Find where the given text appears and provide that cell's center as (X, Y) coordinate. 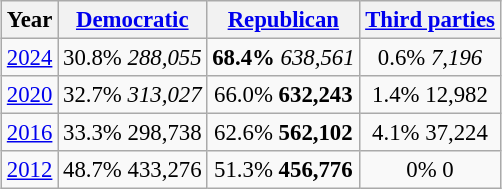
Third parties (430, 20)
48.7% 433,276 (132, 170)
0.6% 7,196 (430, 58)
Year (30, 20)
32.7% 313,027 (132, 95)
Democratic (132, 20)
Republican (284, 20)
1.4% 12,982 (430, 95)
68.4% 638,561 (284, 58)
51.3% 456,776 (284, 170)
66.0% 632,243 (284, 95)
33.3% 298,738 (132, 133)
0% 0 (430, 170)
62.6% 562,102 (284, 133)
4.1% 37,224 (430, 133)
2020 (30, 95)
2012 (30, 170)
2024 (30, 58)
2016 (30, 133)
30.8% 288,055 (132, 58)
